Return [x, y] of the center of cell containing provided text 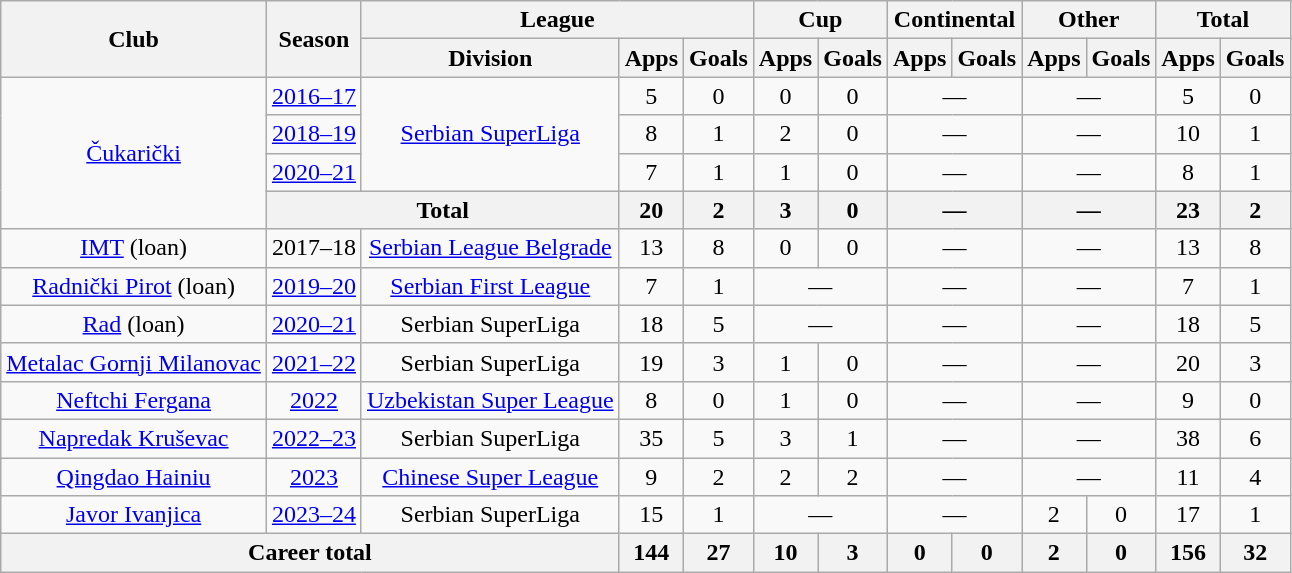
2023 [314, 477]
Neftchi Fergana [134, 400]
Rad (loan) [134, 324]
11 [1188, 477]
144 [651, 553]
27 [719, 553]
Metalac Gornji Milanovac [134, 362]
2017–18 [314, 248]
2016–17 [314, 96]
Chinese Super League [490, 477]
2022 [314, 400]
Division [490, 58]
35 [651, 438]
Other [1089, 20]
2018–19 [314, 134]
Club [134, 39]
4 [1255, 477]
17 [1188, 515]
Cup [820, 20]
Radnički Pirot (loan) [134, 286]
38 [1188, 438]
Napredak Kruševac [134, 438]
Qingdao Hainiu [134, 477]
156 [1188, 553]
Serbian First League [490, 286]
6 [1255, 438]
2021–22 [314, 362]
IMT (loan) [134, 248]
15 [651, 515]
2019–20 [314, 286]
2023–24 [314, 515]
Javor Ivanjica [134, 515]
Uzbekistan Super League [490, 400]
Season [314, 39]
2022–23 [314, 438]
23 [1188, 210]
Serbian League Belgrade [490, 248]
19 [651, 362]
Career total [310, 553]
32 [1255, 553]
League [557, 20]
Continental [954, 20]
Čukarički [134, 153]
